Find where the given text appears and provide that cell's center as (X, Y) coordinate. 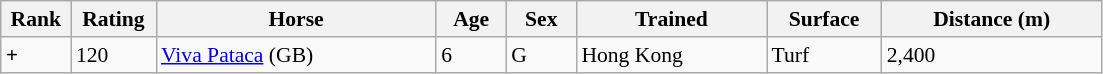
Viva Pataca (GB) (296, 55)
Hong Kong (671, 55)
6 (471, 55)
+ (36, 55)
2,400 (992, 55)
Distance (m) (992, 19)
Sex (541, 19)
120 (114, 55)
Age (471, 19)
Rank (36, 19)
Horse (296, 19)
Turf (824, 55)
G (541, 55)
Surface (824, 19)
Trained (671, 19)
Rating (114, 19)
